Scan for the cell matching the given text and deliver its (x, y) coordinate at center. 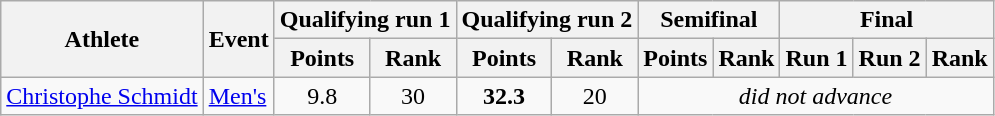
Christophe Schmidt (102, 96)
Event (238, 39)
9.8 (322, 96)
32.3 (504, 96)
Run 2 (890, 58)
Qualifying run 2 (547, 20)
did not advance (816, 96)
Run 1 (816, 58)
Final (886, 20)
30 (413, 96)
Athlete (102, 39)
Qualifying run 1 (365, 20)
20 (595, 96)
Men's (238, 96)
Semifinal (709, 20)
